Search for the cell housing the specified text and yield its (X, Y) center coordinate. 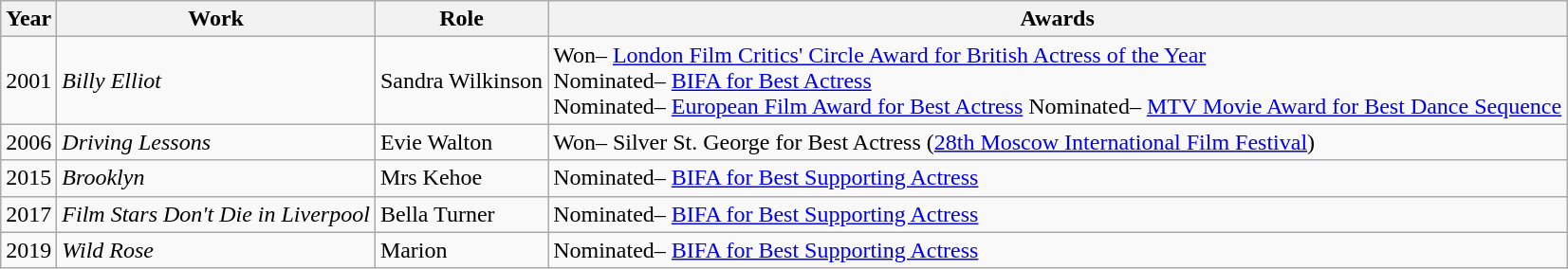
2015 (28, 178)
2006 (28, 142)
2017 (28, 214)
Film Stars Don't Die in Liverpool (216, 214)
2019 (28, 250)
Won– Silver St. George for Best Actress (28th Moscow International Film Festival) (1058, 142)
Driving Lessons (216, 142)
Mrs Kehoe (461, 178)
Work (216, 19)
Wild Rose (216, 250)
Marion (461, 250)
Evie Walton (461, 142)
Year (28, 19)
Awards (1058, 19)
Role (461, 19)
Sandra Wilkinson (461, 81)
Bella Turner (461, 214)
2001 (28, 81)
Billy Elliot (216, 81)
Brooklyn (216, 178)
